Output the [X, Y] coordinate of the center of the cell containing the given text.  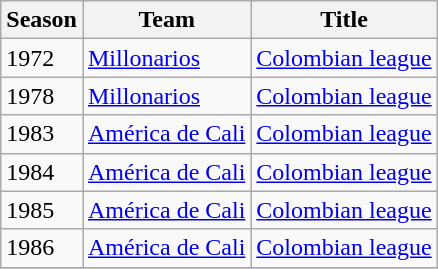
1986 [42, 248]
1978 [42, 96]
Title [344, 20]
1972 [42, 58]
1985 [42, 210]
Team [166, 20]
1983 [42, 134]
Season [42, 20]
1984 [42, 172]
